Return (X, Y) of the center of cell containing provided text 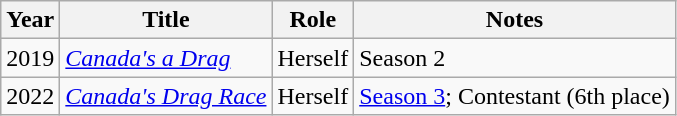
2022 (30, 96)
Canada's Drag Race (166, 96)
Title (166, 20)
Season 2 (515, 58)
Role (313, 20)
Season 3; Contestant (6th place) (515, 96)
Canada's a Drag (166, 58)
Notes (515, 20)
Year (30, 20)
2019 (30, 58)
